Pinpoint the cell where the given text exists, returning its [X, Y] midpoint coordinate. 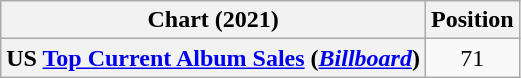
US Top Current Album Sales (Billboard) [214, 58]
Chart (2021) [214, 20]
Position [472, 20]
71 [472, 58]
